Detect which cell encompasses the target text, then output its [x, y] center coordinate. 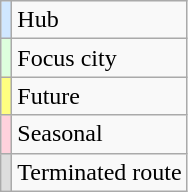
Terminated route [100, 172]
Hub [100, 20]
Focus city [100, 58]
Future [100, 96]
Seasonal [100, 134]
